Capture the cell that displays the provided text and extract its (X, Y) central coordinate. 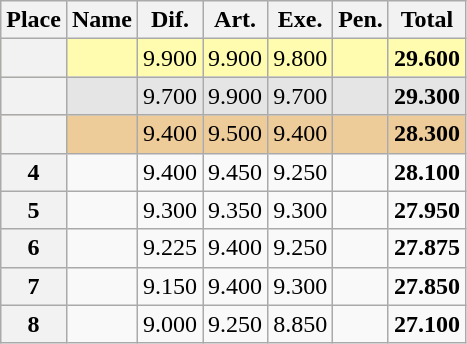
5 (34, 210)
9.800 (300, 58)
9.450 (236, 172)
29.600 (426, 58)
Pen. (361, 20)
28.100 (426, 172)
7 (34, 286)
9.150 (170, 286)
8 (34, 324)
9.000 (170, 324)
Place (34, 20)
9.225 (170, 248)
4 (34, 172)
29.300 (426, 96)
27.100 (426, 324)
Name (102, 20)
Exe. (300, 20)
9.500 (236, 134)
9.350 (236, 210)
28.300 (426, 134)
27.850 (426, 286)
Total (426, 20)
Art. (236, 20)
Dif. (170, 20)
27.875 (426, 248)
27.950 (426, 210)
6 (34, 248)
8.850 (300, 324)
